Extract the [x, y] coordinate from the center of the cell holding the provided text.  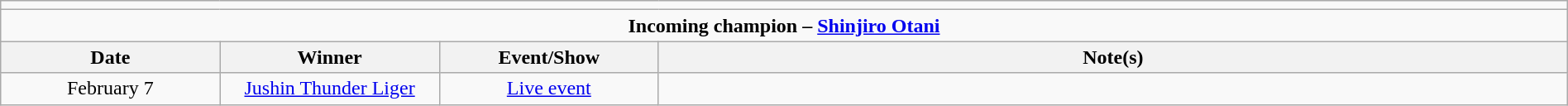
Date [111, 57]
Note(s) [1113, 57]
Jushin Thunder Liger [329, 89]
Winner [329, 57]
Event/Show [549, 57]
Live event [549, 89]
Incoming champion – Shinjiro Otani [784, 26]
February 7 [111, 89]
